Find where the given text appears and provide that cell's center as [X, Y] coordinate. 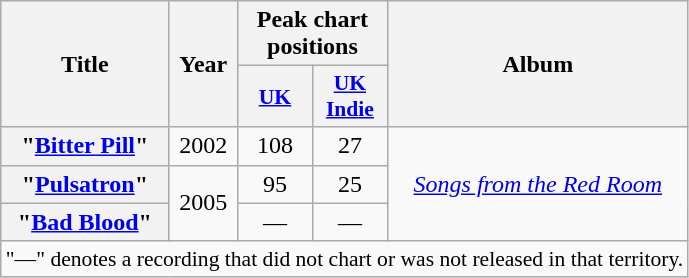
108 [276, 146]
"Bad Blood" [85, 222]
UK Indie [350, 96]
Songs from the Red Room [538, 184]
"—" denotes a recording that did not chart or was not released in that territory. [345, 259]
Peak chart positions [313, 34]
25 [350, 184]
Year [203, 64]
95 [276, 184]
2002 [203, 146]
Title [85, 64]
2005 [203, 203]
Album [538, 64]
27 [350, 146]
"Bitter Pill" [85, 146]
"Pulsatron" [85, 184]
UK [276, 96]
